Detect which cell encompasses the target text, then output its (x, y) center coordinate. 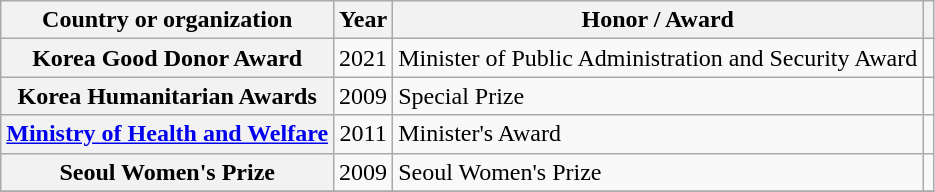
Korea Humanitarian Awards (168, 96)
Year (364, 20)
2011 (364, 134)
Honor / Award (658, 20)
Country or organization (168, 20)
Ministry of Health and Welfare (168, 134)
Special Prize (658, 96)
Minister of Public Administration and Security Award (658, 58)
Minister's Award (658, 134)
Korea Good Donor Award (168, 58)
2021 (364, 58)
